For the text-containing cell, return its midpoint in (x, y) coordinate format. 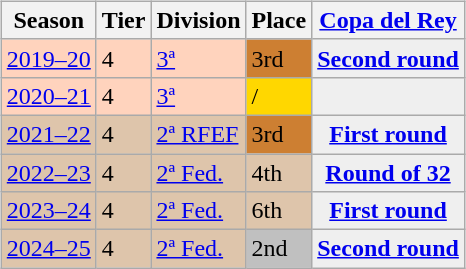
Tier (124, 20)
2021–22 (48, 134)
Division (198, 20)
/ (279, 96)
2020–21 (48, 96)
Round of 32 (388, 173)
2nd (279, 249)
2ª RFEF (198, 134)
Season (48, 20)
2024–25 (48, 249)
4th (279, 173)
Place (279, 20)
Copa del Rey (388, 20)
6th (279, 211)
2023–24 (48, 211)
2019–20 (48, 58)
2022–23 (48, 173)
